Detect which cell encompasses the target text, then output its [X, Y] center coordinate. 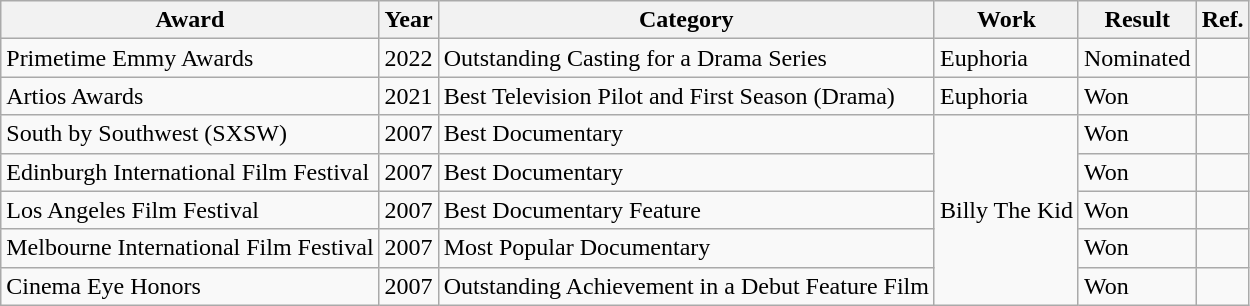
Result [1137, 20]
Billy The Kid [1006, 210]
Nominated [1137, 58]
Los Angeles Film Festival [190, 210]
Most Popular Documentary [686, 248]
Primetime Emmy Awards [190, 58]
Outstanding Casting for a Drama Series [686, 58]
Artios Awards [190, 96]
Ref. [1222, 20]
Best Documentary Feature [686, 210]
South by Southwest (SXSW) [190, 134]
2021 [408, 96]
Cinema Eye Honors [190, 286]
Award [190, 20]
Work [1006, 20]
Best Television Pilot and First Season (Drama) [686, 96]
Year [408, 20]
Category [686, 20]
2022 [408, 58]
Outstanding Achievement in a Debut Feature Film [686, 286]
Melbourne International Film Festival [190, 248]
Edinburgh International Film Festival [190, 172]
